Determine the (x, y) coordinate at the center of the cell enclosing the given text.  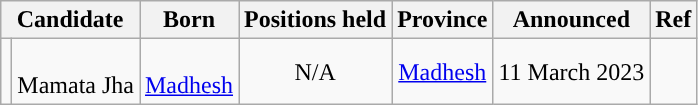
11 March 2023 (572, 72)
Ref (674, 20)
Born (190, 20)
Positions held (316, 20)
Mamata Jha (76, 72)
Announced (572, 20)
Province (442, 20)
Candidate (70, 20)
N/A (316, 72)
